Determine the (X, Y) coordinate at the center of the cell enclosing the given text.  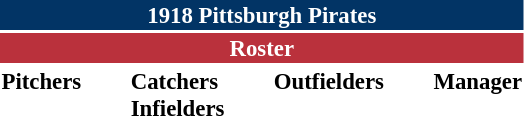
1918 Pittsburgh Pirates (262, 15)
Roster (262, 48)
